Return the [x, y] coordinate for the center point of the cell that contains the specified text.  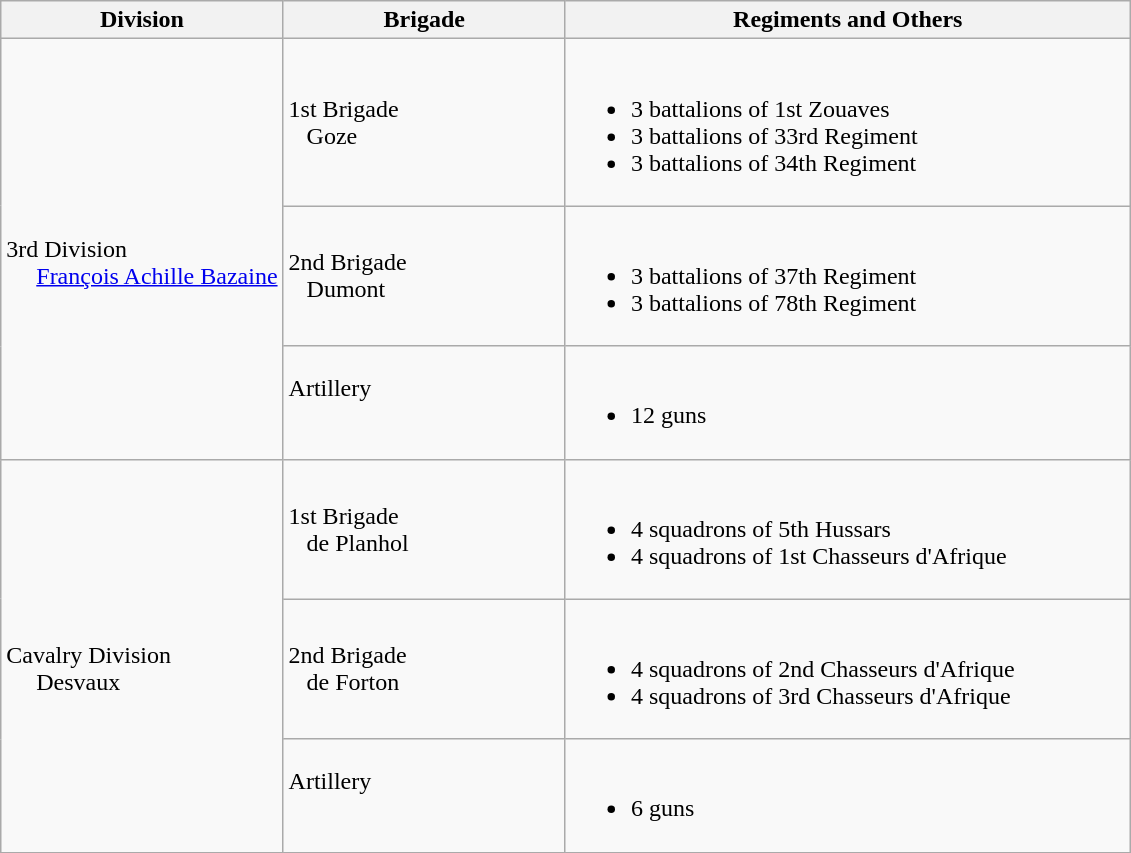
6 guns [848, 796]
2nd Brigade de Forton [424, 669]
3 battalions of 1st Zouaves3 battalions of 33rd Regiment3 battalions of 34th Regiment [848, 122]
4 squadrons of 5th Hussars4 squadrons of 1st Chasseurs d'Afrique [848, 529]
3 battalions of 37th Regiment3 battalions of 78th Regiment [848, 276]
Regiments and Others [848, 20]
3rd Division François Achille Bazaine [142, 249]
2nd Brigade Dumont [424, 276]
1st Brigade Goze [424, 122]
Cavalry Division Desvaux [142, 656]
1st Brigade de Planhol [424, 529]
12 guns [848, 402]
4 squadrons of 2nd Chasseurs d'Afrique4 squadrons of 3rd Chasseurs d'Afrique [848, 669]
Brigade [424, 20]
Division [142, 20]
